Provide the [x, y] coordinate of the cell's center where the given text is located.  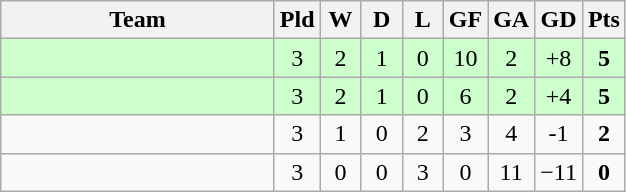
+4 [559, 96]
D [382, 20]
L [422, 20]
GD [559, 20]
GA [512, 20]
4 [512, 134]
GF [465, 20]
10 [465, 58]
Pts [604, 20]
Team [138, 20]
Pld [297, 20]
6 [465, 96]
-1 [559, 134]
11 [512, 172]
W [340, 20]
−11 [559, 172]
+8 [559, 58]
